Locate the cell with the specified text and output its [x, y] center coordinate. 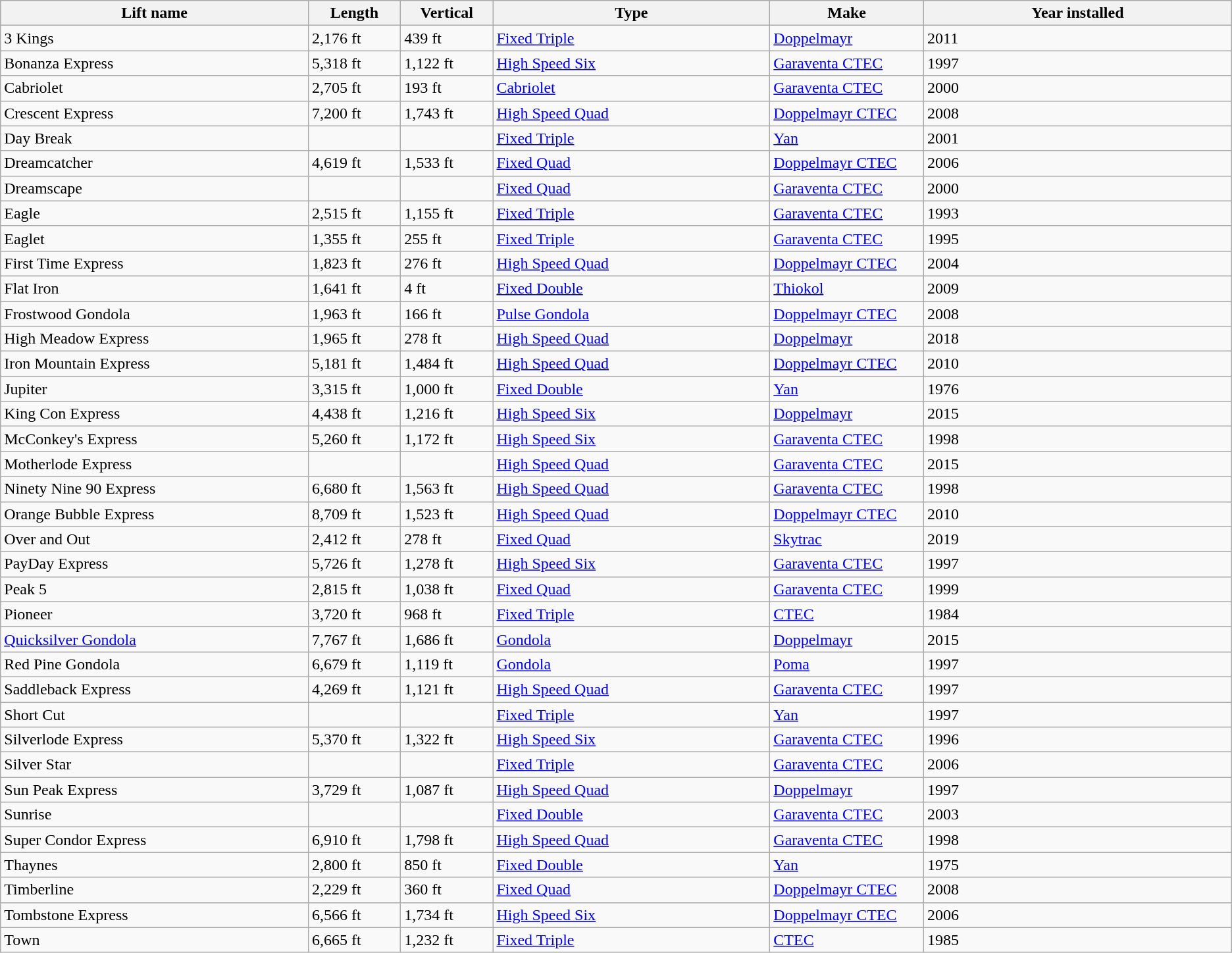
5,318 ft [354, 63]
1999 [1078, 589]
5,726 ft [354, 564]
6,680 ft [354, 489]
Dreamscape [155, 188]
Orange Bubble Express [155, 514]
1,322 ft [447, 740]
2003 [1078, 815]
3,720 ft [354, 614]
Tombstone Express [155, 915]
1,122 ft [447, 63]
1,965 ft [354, 339]
Short Cut [155, 714]
Super Condor Express [155, 840]
Thiokol [847, 288]
Town [155, 940]
1,000 ft [447, 389]
Motherlode Express [155, 464]
Flat Iron [155, 288]
2,815 ft [354, 589]
6,566 ft [354, 915]
1,734 ft [447, 915]
8,709 ft [354, 514]
2,176 ft [354, 38]
1976 [1078, 389]
Red Pine Gondola [155, 664]
2011 [1078, 38]
Saddleback Express [155, 689]
1,963 ft [354, 314]
High Meadow Express [155, 339]
Frostwood Gondola [155, 314]
7,767 ft [354, 639]
1,823 ft [354, 263]
1,355 ft [354, 238]
5,370 ft [354, 740]
7,200 ft [354, 113]
1,119 ft [447, 664]
1996 [1078, 740]
2,800 ft [354, 865]
1,038 ft [447, 589]
1,087 ft [447, 790]
2004 [1078, 263]
166 ft [447, 314]
Sun Peak Express [155, 790]
Sunrise [155, 815]
1,278 ft [447, 564]
Lift name [155, 13]
Ninety Nine 90 Express [155, 489]
1,216 ft [447, 414]
850 ft [447, 865]
2,705 ft [354, 88]
Eaglet [155, 238]
Dreamcatcher [155, 163]
1,484 ft [447, 364]
1,743 ft [447, 113]
255 ft [447, 238]
193 ft [447, 88]
Iron Mountain Express [155, 364]
Jupiter [155, 389]
1,523 ft [447, 514]
1,686 ft [447, 639]
Eagle [155, 213]
4,438 ft [354, 414]
2019 [1078, 539]
First Time Express [155, 263]
276 ft [447, 263]
1,641 ft [354, 288]
1,563 ft [447, 489]
1993 [1078, 213]
1,533 ft [447, 163]
5,260 ft [354, 439]
1,155 ft [447, 213]
1984 [1078, 614]
3,729 ft [354, 790]
1985 [1078, 940]
Crescent Express [155, 113]
1,798 ft [447, 840]
360 ft [447, 890]
Year installed [1078, 13]
439 ft [447, 38]
Make [847, 13]
2,412 ft [354, 539]
Silverlode Express [155, 740]
King Con Express [155, 414]
Quicksilver Gondola [155, 639]
PayDay Express [155, 564]
2001 [1078, 138]
Over and Out [155, 539]
Thaynes [155, 865]
968 ft [447, 614]
1,121 ft [447, 689]
Timberline [155, 890]
Pulse Gondola [632, 314]
6,910 ft [354, 840]
4,619 ft [354, 163]
3,315 ft [354, 389]
2,229 ft [354, 890]
5,181 ft [354, 364]
Bonanza Express [155, 63]
1995 [1078, 238]
1,232 ft [447, 940]
McConkey's Express [155, 439]
Day Break [155, 138]
Skytrac [847, 539]
2009 [1078, 288]
1975 [1078, 865]
Vertical [447, 13]
2018 [1078, 339]
4 ft [447, 288]
3 Kings [155, 38]
Poma [847, 664]
2,515 ft [354, 213]
1,172 ft [447, 439]
Length [354, 13]
Silver Star [155, 765]
6,679 ft [354, 664]
Peak 5 [155, 589]
Type [632, 13]
4,269 ft [354, 689]
6,665 ft [354, 940]
Pioneer [155, 614]
